Return [X, Y] of the center of cell containing provided text 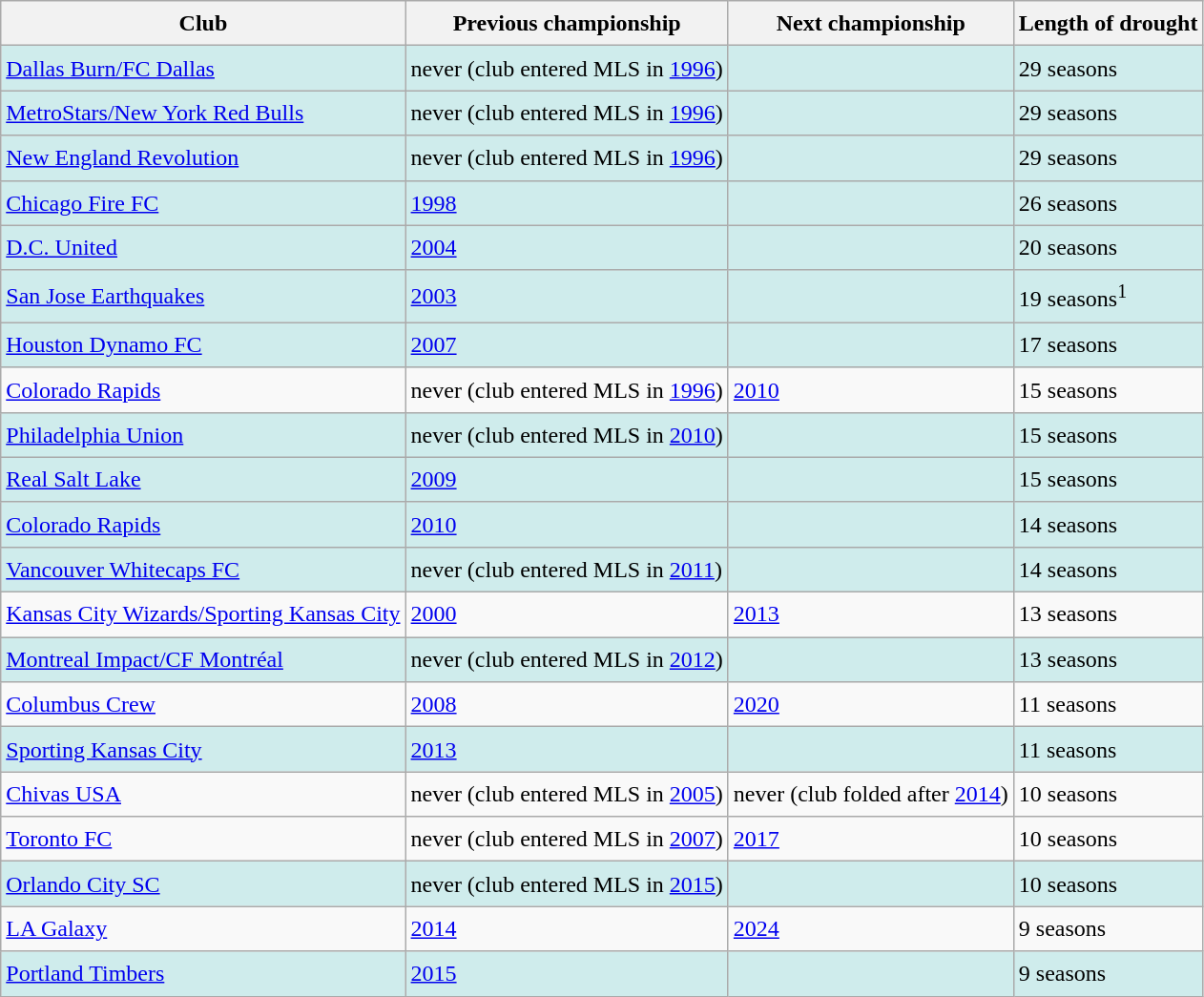
2009 [567, 479]
20 seasons [1109, 248]
2008 [567, 704]
never (club entered MLS in 2005) [567, 794]
Montreal Impact/CF Montréal [203, 660]
Columbus Crew [203, 704]
Vancouver Whitecaps FC [203, 569]
Chicago Fire FC [203, 202]
2015 [567, 973]
Philadelphia Union [203, 435]
never (club entered MLS in 2007) [567, 840]
26 seasons [1109, 202]
2004 [567, 248]
Club [203, 23]
never (club entered MLS in 2010) [567, 435]
Chivas USA [203, 794]
Kansas City Wizards/Sporting Kansas City [203, 614]
Toronto FC [203, 840]
Houston Dynamo FC [203, 345]
Dallas Burn/FC Dallas [203, 69]
Orlando City SC [203, 883]
2003 [567, 296]
San Jose Earthquakes [203, 296]
17 seasons [1109, 345]
2000 [567, 614]
2020 [870, 704]
never (club entered MLS in 2012) [567, 660]
Portland Timbers [203, 973]
Sporting Kansas City [203, 750]
D.C. United [203, 248]
Length of drought [1109, 23]
2007 [567, 345]
Real Salt Lake [203, 479]
Next championship [870, 23]
never (club entered MLS in 2015) [567, 883]
never (club entered MLS in 2011) [567, 569]
MetroStars/New York Red Bulls [203, 113]
2024 [870, 929]
19 seasons1 [1109, 296]
LA Galaxy [203, 929]
New England Revolution [203, 158]
2017 [870, 840]
2014 [567, 929]
Previous championship [567, 23]
never (club folded after 2014) [870, 794]
1998 [567, 202]
